Detect which cell encompasses the target text, then output its [x, y] center coordinate. 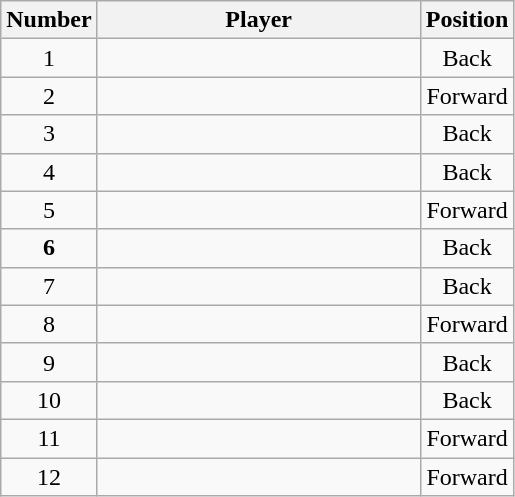
9 [49, 362]
12 [49, 477]
Number [49, 20]
Player [258, 20]
6 [49, 248]
8 [49, 324]
7 [49, 286]
Position [467, 20]
3 [49, 134]
11 [49, 438]
1 [49, 58]
10 [49, 400]
2 [49, 96]
4 [49, 172]
5 [49, 210]
